Output the (X, Y) coordinate of the center of the cell containing the given text.  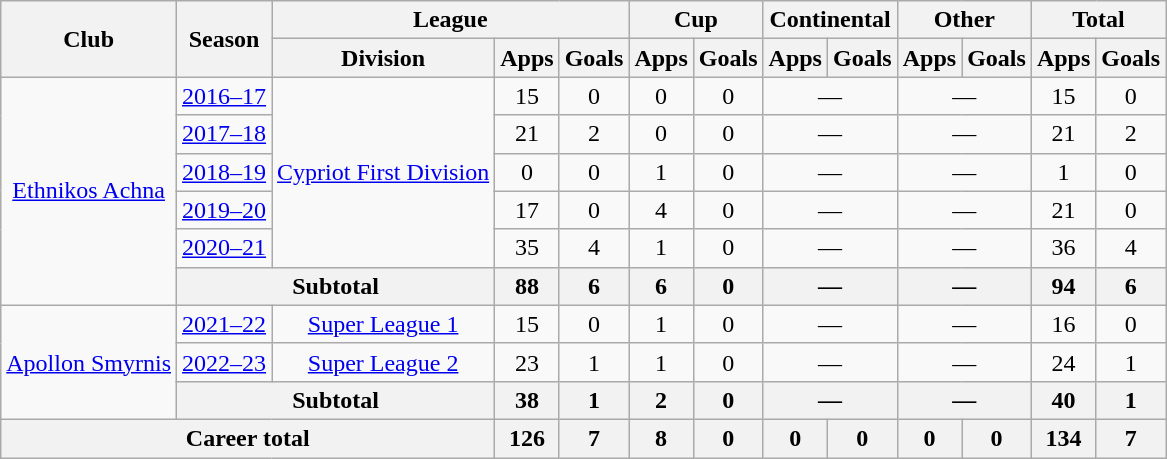
2020–21 (224, 248)
Other (964, 20)
Super League 2 (384, 362)
Division (384, 58)
Club (89, 39)
36 (1063, 248)
Continental (830, 20)
88 (527, 286)
40 (1063, 400)
2018–19 (224, 172)
38 (527, 400)
Super League 1 (384, 324)
17 (527, 210)
35 (527, 248)
134 (1063, 438)
Career total (248, 438)
Total (1098, 20)
94 (1063, 286)
2019–20 (224, 210)
23 (527, 362)
Season (224, 39)
16 (1063, 324)
Cypriot First Division (384, 172)
League (450, 20)
24 (1063, 362)
8 (661, 438)
2017–18 (224, 134)
Apollon Smyrnis (89, 362)
2022–23 (224, 362)
Cup (696, 20)
2021–22 (224, 324)
Ethnikos Achna (89, 191)
126 (527, 438)
2016–17 (224, 96)
